Output the [x, y] coordinate of the center of the cell containing the given text.  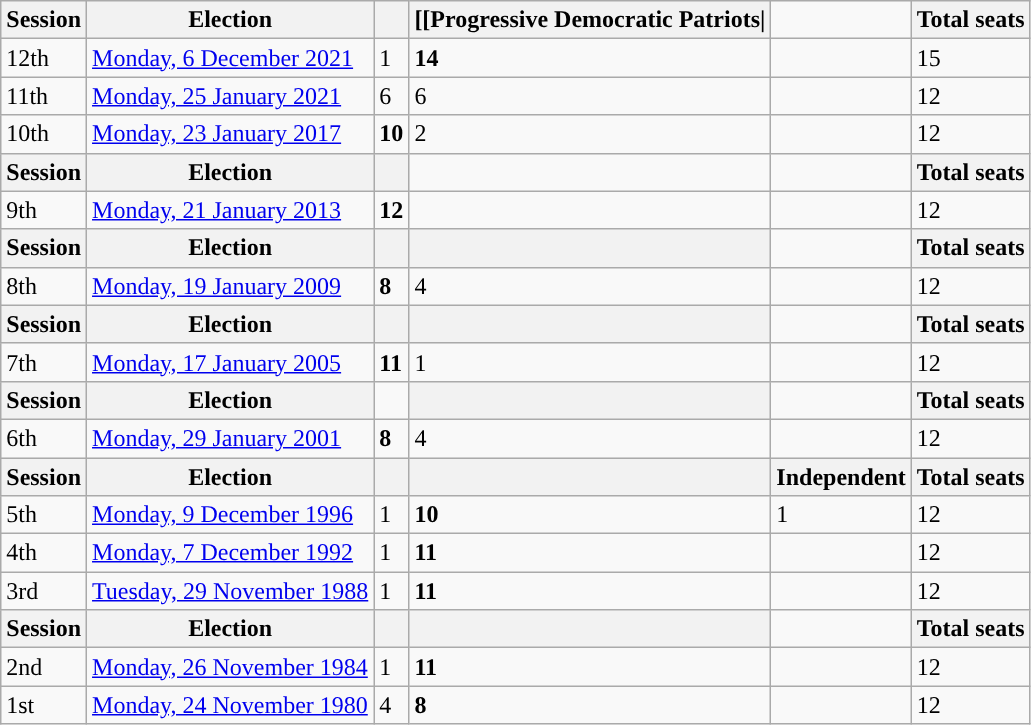
9th [44, 210]
Monday, 23 January 2017 [230, 134]
10th [44, 134]
Monday, 17 January 2005 [230, 362]
6th [44, 438]
Monday, 26 November 1984 [230, 667]
11th [44, 96]
Monday, 25 January 2021 [230, 96]
8th [44, 286]
2nd [44, 667]
3rd [44, 591]
Independent [841, 477]
Monday, 29 January 2001 [230, 438]
2 [590, 134]
5th [44, 515]
7th [44, 362]
Monday, 7 December 1992 [230, 553]
4th [44, 553]
15 [970, 58]
Tuesday, 29 November 1988 [230, 591]
1st [44, 705]
Monday, 9 December 1996 [230, 515]
Monday, 6 December 2021 [230, 58]
Monday, 21 January 2013 [230, 210]
12th [44, 58]
Monday, 24 November 1980 [230, 705]
[[Progressive Democratic Patriots| [590, 20]
14 [590, 58]
Monday, 19 January 2009 [230, 286]
